Scan for the cell matching the given text and deliver its (x, y) coordinate at center. 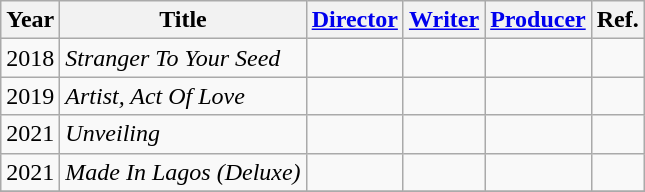
Artist, Act Of Love (183, 96)
Stranger To Your Seed (183, 58)
Made In Lagos (Deluxe) (183, 172)
Producer (538, 20)
Director (354, 20)
2019 (30, 96)
2018 (30, 58)
Unveiling (183, 134)
Writer (444, 20)
Title (183, 20)
Ref. (618, 20)
Year (30, 20)
